Search for the cell housing the specified text and yield its [x, y] center coordinate. 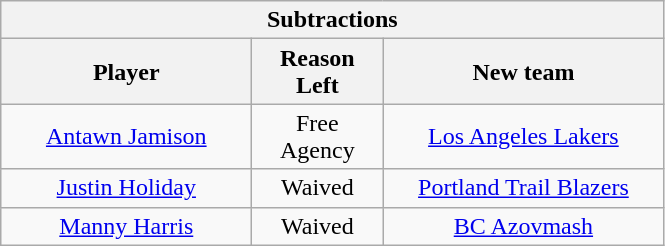
Portland Trail Blazers [524, 188]
Antawn Jamison [126, 136]
Player [126, 72]
New team [524, 72]
Subtractions [332, 20]
Manny Harris [126, 226]
Reason Left [318, 72]
Los Angeles Lakers [524, 136]
Justin Holiday [126, 188]
BC Azovmash [524, 226]
Free Agency [318, 136]
